Identify which cell holds the provided text, then report its [x, y] central coordinate. 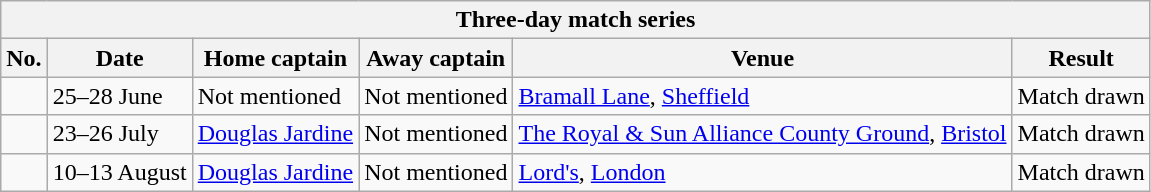
23–26 July [120, 134]
Date [120, 58]
Result [1081, 58]
The Royal & Sun Alliance County Ground, Bristol [762, 134]
25–28 June [120, 96]
Three-day match series [576, 20]
Venue [762, 58]
No. [24, 58]
Bramall Lane, Sheffield [762, 96]
Home captain [275, 58]
Lord's, London [762, 172]
Away captain [436, 58]
10–13 August [120, 172]
